Return (X, Y) of the center of cell containing provided text 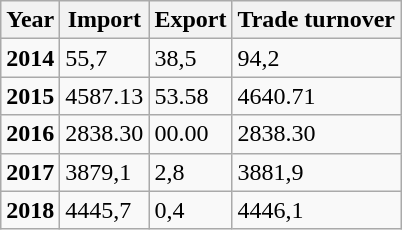
2,8 (190, 172)
3881,9 (316, 172)
Trade turnover (316, 20)
2014 (30, 58)
2017 (30, 172)
Export (190, 20)
53.58 (190, 96)
94,2 (316, 58)
2016 (30, 134)
55,7 (104, 58)
4640.71 (316, 96)
Import (104, 20)
00.00 (190, 134)
2018 (30, 210)
4587.13 (104, 96)
4446,1 (316, 210)
3879,1 (104, 172)
Year (30, 20)
2015 (30, 96)
0,4 (190, 210)
38,5 (190, 58)
4445,7 (104, 210)
